Search for the cell housing the specified text and yield its [X, Y] center coordinate. 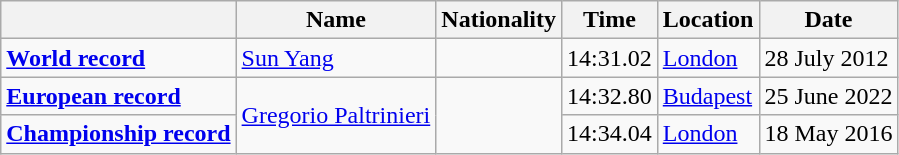
18 May 2016 [828, 134]
Name [336, 20]
14:31.02 [610, 58]
World record [118, 58]
28 July 2012 [828, 58]
14:32.80 [610, 96]
European record [118, 96]
Budapest [708, 96]
Time [610, 20]
25 June 2022 [828, 96]
Gregorio Paltrinieri [336, 115]
Sun Yang [336, 58]
Date [828, 20]
Nationality [499, 20]
14:34.04 [610, 134]
Location [708, 20]
Championship record [118, 134]
